Output the [x, y] coordinate of the center of the cell containing the given text.  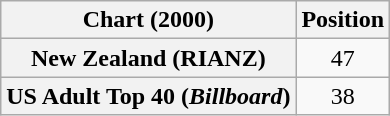
47 [343, 58]
US Adult Top 40 (Billboard) [148, 96]
38 [343, 96]
Position [343, 20]
Chart (2000) [148, 20]
New Zealand (RIANZ) [148, 58]
